Pinpoint the cell where the given text exists, returning its [x, y] midpoint coordinate. 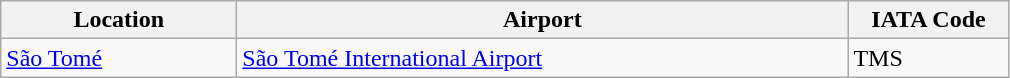
Airport [542, 20]
IATA Code [928, 20]
São Tomé International Airport [542, 58]
São Tomé [119, 58]
Location [119, 20]
TMS [928, 58]
